From the cell containing the given text, extract its center point as [X, Y] coordinate. 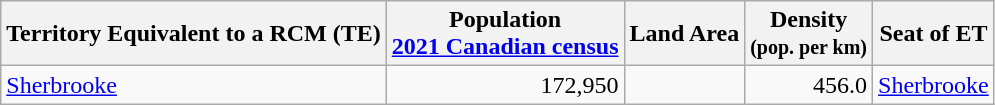
Population2021 Canadian census [505, 34]
Territory Equivalent to a RCM (TE) [194, 34]
Seat of ET [934, 34]
172,950 [505, 85]
456.0 [809, 85]
Land Area [684, 34]
Density(pop. per km) [809, 34]
